For the text-containing cell, return its midpoint in (x, y) coordinate format. 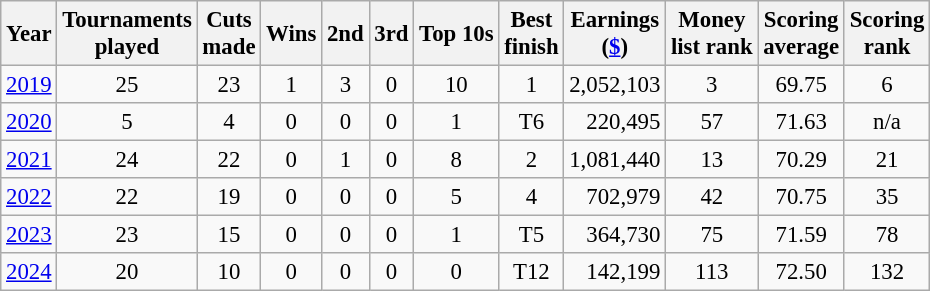
25 (127, 85)
Year (29, 34)
3rd (392, 34)
2 (532, 160)
13 (712, 160)
Money list rank (712, 34)
Wins (292, 34)
Scoring average (802, 34)
Top 10s (456, 34)
T5 (532, 235)
2023 (29, 235)
2022 (29, 197)
71.59 (802, 235)
2019 (29, 85)
Tournaments played (127, 34)
Best finish (532, 34)
70.75 (802, 197)
75 (712, 235)
6 (886, 85)
15 (229, 235)
364,730 (615, 235)
57 (712, 122)
2,052,103 (615, 85)
Scoringrank (886, 34)
Earnings($) (615, 34)
19 (229, 197)
8 (456, 160)
78 (886, 235)
35 (886, 197)
2nd (346, 34)
2021 (29, 160)
42 (712, 197)
2020 (29, 122)
71.63 (802, 122)
69.75 (802, 85)
24 (127, 160)
T6 (532, 122)
10 (456, 85)
21 (886, 160)
Cuts made (229, 34)
70.29 (802, 160)
n/a (886, 122)
702,979 (615, 197)
220,495 (615, 122)
1,081,440 (615, 160)
